Return the [x, y] coordinate for the center point of the cell that contains the specified text.  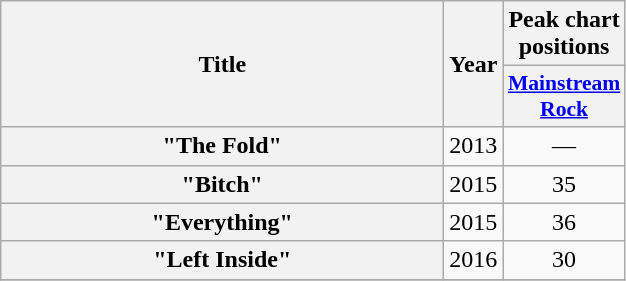
"Left Inside" [222, 260]
"The Fold" [222, 146]
Peak chart positions [564, 34]
2016 [474, 260]
36 [564, 222]
35 [564, 184]
Year [474, 64]
30 [564, 260]
— [564, 146]
Title [222, 64]
2013 [474, 146]
Mainstream Rock [564, 96]
"Everything" [222, 222]
"Bitch" [222, 184]
